Scan for the cell matching the given text and deliver its [X, Y] coordinate at center. 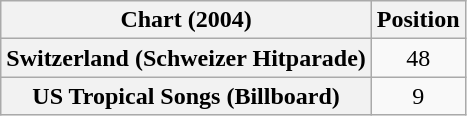
Position [418, 20]
Switzerland (Schweizer Hitparade) [186, 58]
Chart (2004) [186, 20]
9 [418, 96]
US Tropical Songs (Billboard) [186, 96]
48 [418, 58]
